Provide the [X, Y] coordinate of the cell's center where the given text is located.  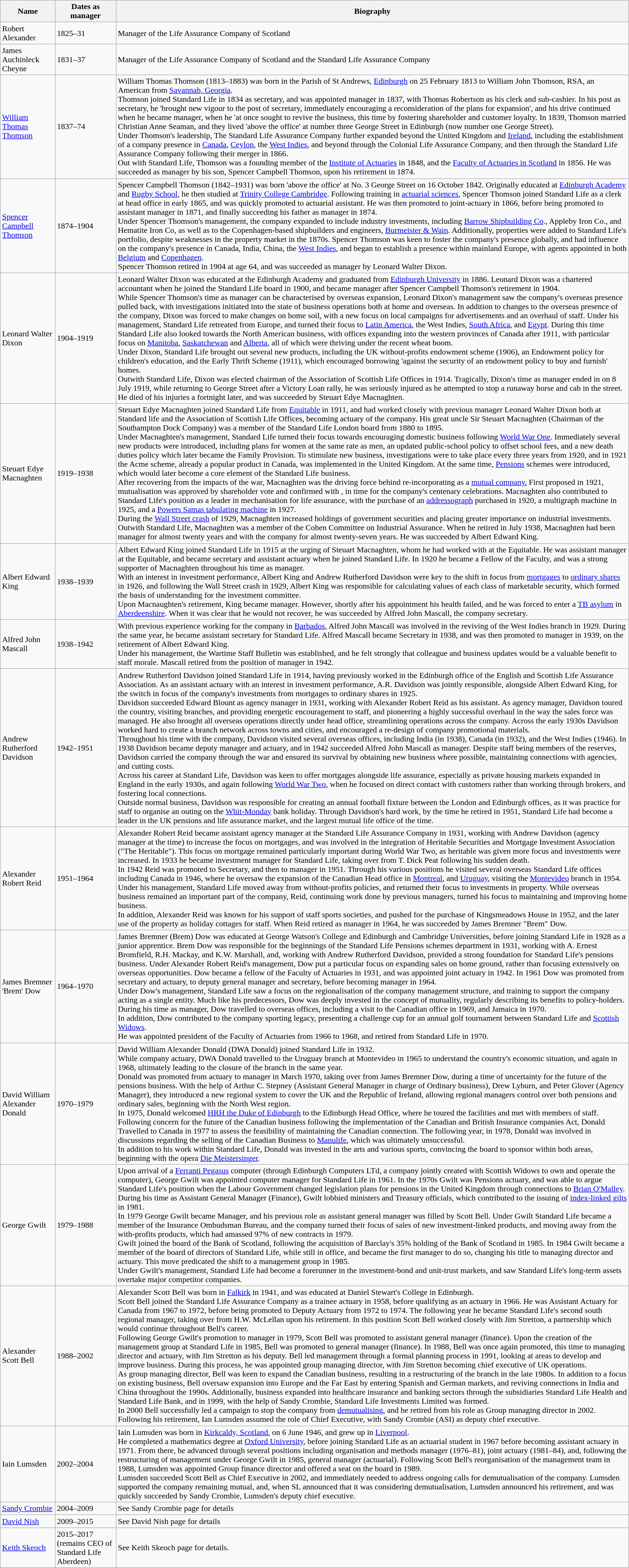
See David Nish page for details [372, 1521]
1831–37 [85, 59]
Name [28, 11]
George Gwilt [28, 1225]
See Sandy Crombie page for details [372, 1509]
Steuart Edye Macnaghten [28, 473]
William Thomas Thomson [28, 127]
1938–1939 [85, 581]
2004–2009 [85, 1509]
Iain Lumsden [28, 1464]
2015–2017 (remains CEO of Standard Life Aberdeen) [85, 1548]
2009–2015 [85, 1521]
Leonard Walter Dixon [28, 338]
2002–2004 [85, 1464]
David William Alexander Donald [28, 1104]
David Nish [28, 1521]
Alfred John Mascall [28, 644]
1979–1988 [85, 1225]
1825–31 [85, 33]
1904–1919 [85, 338]
1988–2002 [85, 1356]
1874–1904 [85, 226]
Dates as manager [85, 11]
James Auchinleck Cheyne [28, 59]
See Keith Skeoch page for details. [372, 1548]
1964–1970 [85, 986]
Spencer Campbell Thomson [28, 226]
Robert Alexander [28, 33]
Alexander Scott Bell [28, 1356]
Biography [372, 11]
Alexander Robert Reid [28, 878]
James Bremner 'Brem' Dow [28, 986]
Manager of the Life Assurance Company of Scotland and the Standard Life Assurance Company [372, 59]
Sandy Crombie [28, 1509]
Andrew Rutherford Davidson [28, 748]
Keith Skeoch [28, 1548]
Manager of the Life Assurance Company of Scotland [372, 33]
1970–1979 [85, 1104]
Albert Edward King [28, 581]
1919–1938 [85, 473]
1938–1942 [85, 644]
1951–1964 [85, 878]
1942–1951 [85, 748]
1837–74 [85, 127]
